Identify which cell holds the provided text, then report its (x, y) central coordinate. 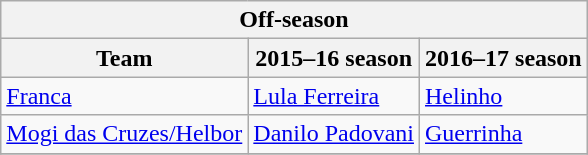
Lula Ferreira (334, 96)
Off-season (294, 20)
Guerrinha (504, 134)
Franca (124, 96)
Team (124, 58)
2016–17 season (504, 58)
Mogi das Cruzes/Helbor (124, 134)
2015–16 season (334, 58)
Danilo Padovani (334, 134)
Helinho (504, 96)
